Determine the (X, Y) coordinate at the center of the cell enclosing the given text.  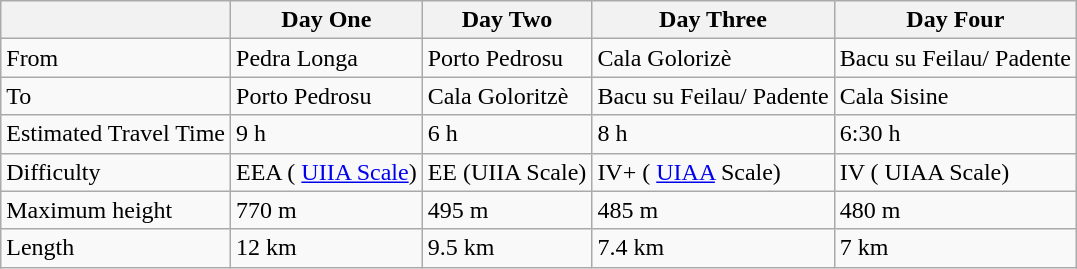
6 h (507, 134)
Day One (327, 20)
Cala Sisine (955, 96)
EE (UIIA Scale) (507, 172)
495 m (507, 210)
Cala Golorizè (713, 58)
IV ( UIAA Scale) (955, 172)
480 m (955, 210)
9.5 km (507, 248)
12 km (327, 248)
6:30 h (955, 134)
Pedra Longa (327, 58)
770 m (327, 210)
Estimated Travel Time (116, 134)
Day Four (955, 20)
Day Three (713, 20)
8 h (713, 134)
Cala Goloritzè (507, 96)
To (116, 96)
Length (116, 248)
Maximum height (116, 210)
Difficulty (116, 172)
EEA ( UIIA Scale) (327, 172)
7 km (955, 248)
9 h (327, 134)
Day Two (507, 20)
7.4 km (713, 248)
485 m (713, 210)
IV+ ( UIAA Scale) (713, 172)
From (116, 58)
